Scan for the cell matching the given text and deliver its [X, Y] coordinate at center. 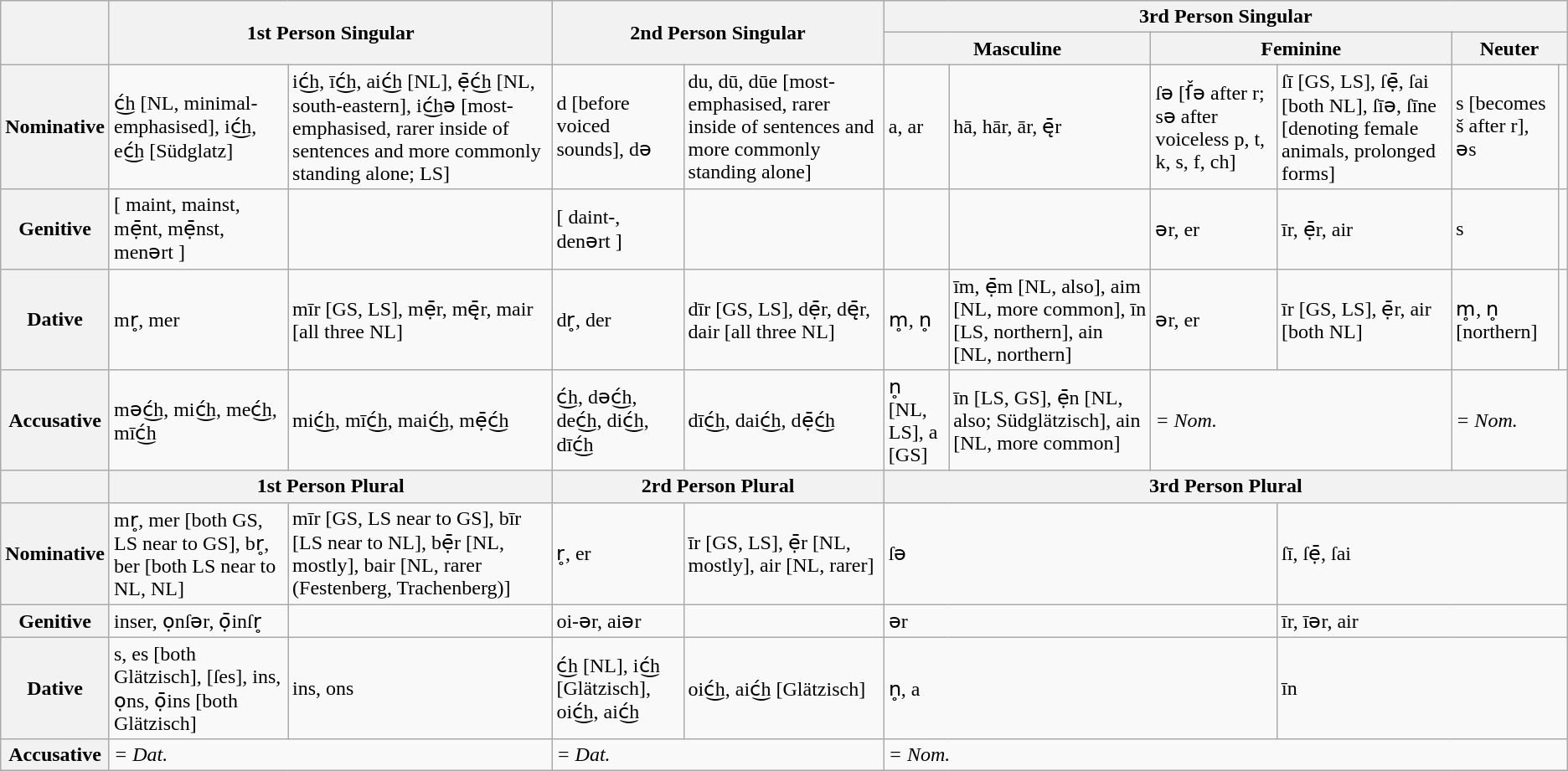
Neuter [1509, 49]
[ daint-, denərt ] [618, 229]
mr̥, mer [198, 320]
Masculine [1017, 49]
oi-ər, aiər [618, 621]
ſə [ſ̌ə after r; sə after voiceless p, t, k, s, f, ch] [1215, 127]
3rd Person Plural [1225, 486]
inser, ọnſər, ọ̄inſr̥ [198, 621]
n̥, a [1081, 688]
mīr [GS, LS], mẹ̄r, mę̄r, mair [all three NL] [420, 320]
mr̥, mer [both GS, LS near to GS], br̥, ber [both LS near to NL, NL] [198, 553]
īn [LS, GS], ẹ̄n [NL, also; Südglätzisch], ain [NL, more common] [1050, 420]
dr̥, der [618, 320]
2nd Person Singular [718, 33]
2rd Person Plural [718, 486]
hā, hār, ār, ę̄r [1050, 127]
īm, ẹ̄m [NL, also], aim [NL, more common], īn [LS, northern], ain [NL, northern] [1050, 320]
ər [1081, 621]
r̥, er [618, 553]
mić͜h, mīć͜h, maić͜h, mẹ̄ć͜h [420, 420]
Feminine [1302, 49]
īr, īər, air [1422, 621]
du, dū, dūe [most-emphasised, rarer inside of sentences and more commonly standing alone] [784, 127]
īr [GS, LS], ẹ̄r [NL, mostly], air [NL, rarer] [784, 553]
ſī [GS, LS], ſẹ̄, ſai [both NL], ſīə, ſīne [denoting female animals, prolonged forms] [1364, 127]
ins, ons [420, 688]
3rd Person Singular [1225, 17]
s, es [both Glätzisch], [ſes], ins, ọns, ọ̄ins [both Glätzisch] [198, 688]
d [before voiced sounds], də [618, 127]
ſə [1081, 553]
1st Person Plural [330, 486]
s [1504, 229]
ſī, ſẹ̄, ſai [1422, 553]
ć͜h [NL], ić͜h [Glätzisch], oić͜h, aić͜h [618, 688]
[ maint, mainst, mẹ̄nt, mẹ̄nst, menərt ] [198, 229]
ć͜h [NL, minimal-emphasised], ić͜h, eć͜h [Südglatz] [198, 127]
ić͜h, īć͜h, aić͜h [NL], ẹ̄ć͜h [NL, south-eastern], ić͜hə [most-emphasised, rarer inside of sentences and more commonly standing alone; LS] [420, 127]
1st Person Singular [330, 33]
s [becomes š after r], əs [1504, 127]
a, ar [916, 127]
mīr [GS, LS near to GS], bīr [LS near to NL], bẹ̄r [NL, mostly], bair [NL, rarer (Festenberg, Trachenberg)] [420, 553]
m̥, n̥ [northern] [1504, 320]
m̥, n̥ [916, 320]
məć͜h, mić͜h, meć͜h, mīć͜h [198, 420]
n̥ [NL, LS], a [GS] [916, 420]
ć͜h, dəć͜h, deć͜h, dić͜h, dīć͜h [618, 420]
īn [1422, 688]
oić͜h, aić͜h [Glätzisch] [784, 688]
īr [GS, LS], ẹ̄r, air [both NL] [1364, 320]
īr, ẹ̄r, air [1364, 229]
dīr [GS, LS], dẹ̄r, dę̄r, dair [all three NL] [784, 320]
dīć͜h, daić͜h, dẹ̄ć͜h [784, 420]
